For the text-containing cell, return its midpoint in (x, y) coordinate format. 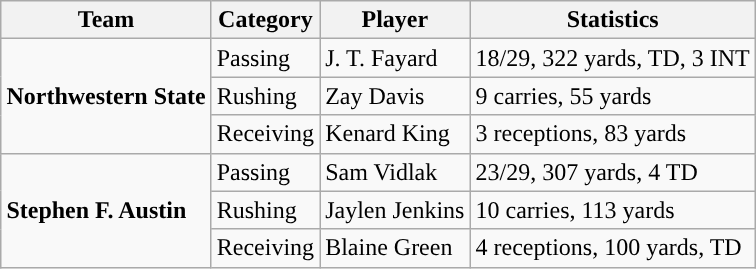
9 carries, 55 yards (612, 96)
J. T. Fayard (395, 58)
Blaine Green (395, 248)
Statistics (612, 20)
Zay Davis (395, 96)
Player (395, 20)
Jaylen Jenkins (395, 210)
4 receptions, 100 yards, TD (612, 248)
Category (265, 20)
10 carries, 113 yards (612, 210)
Stephen F. Austin (106, 210)
3 receptions, 83 yards (612, 134)
Team (106, 20)
23/29, 307 yards, 4 TD (612, 172)
Kenard King (395, 134)
Sam Vidlak (395, 172)
Northwestern State (106, 96)
18/29, 322 yards, TD, 3 INT (612, 58)
